Search for the cell housing the specified text and yield its [X, Y] center coordinate. 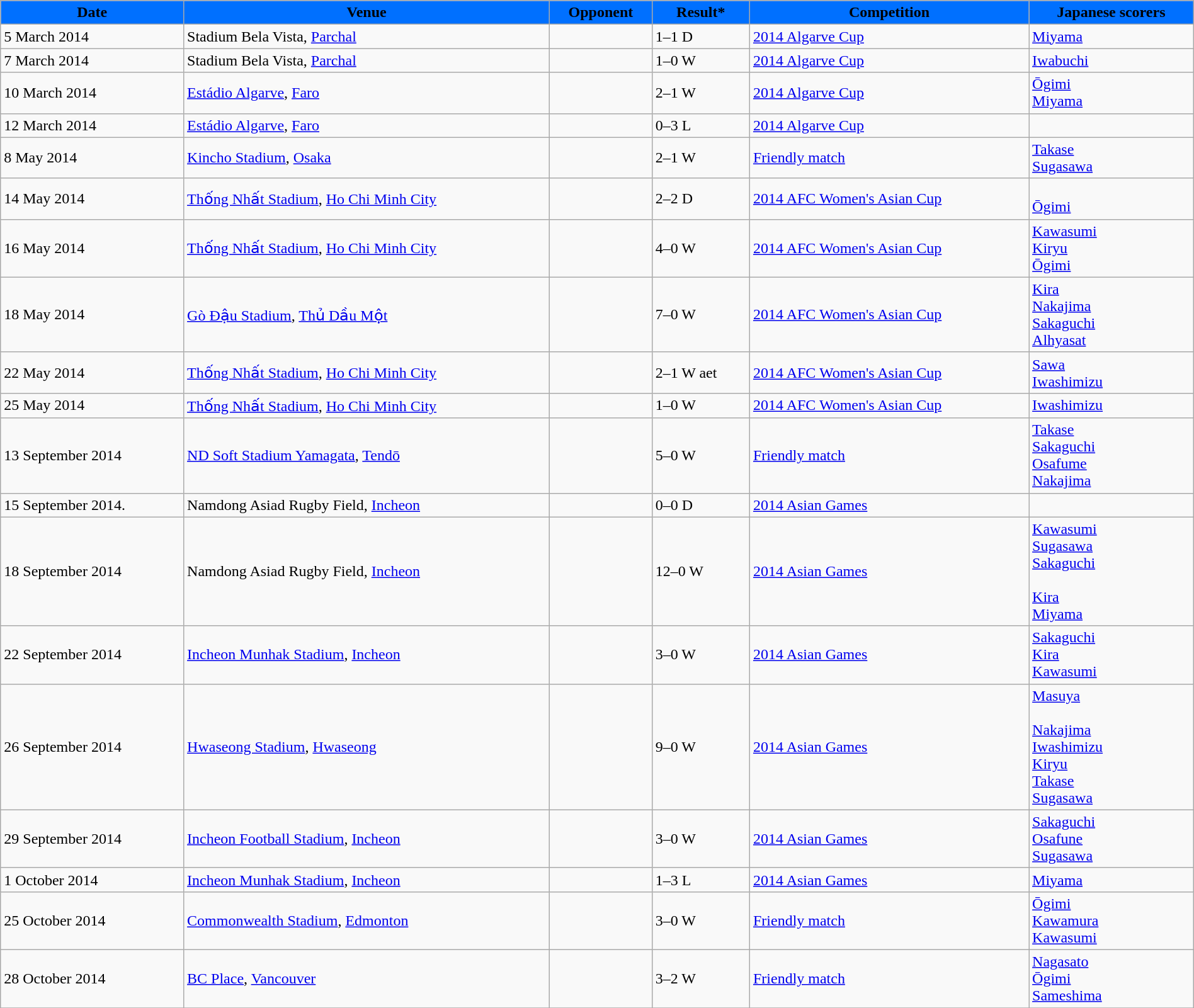
Kawasumi Sugasawa Sakaguchi Kira Miyama [1112, 572]
Takase Sugasawa [1112, 157]
3–2 W [700, 978]
Commonwealth Stadium, Edmonton [367, 920]
Date [92, 13]
Sakaguchi Osafune Sugasawa [1112, 839]
1–3 L [700, 880]
Kincho Stadium, Osaka [367, 157]
ND Soft Stadium Yamagata, Tendō [367, 456]
10 March 2014 [92, 93]
Sawa Iwashimizu [1112, 373]
25 October 2014 [92, 920]
Gò Đậu Stadium, Thủ Dầu Một [367, 315]
Ōgimi Kawamura Kawasumi [1112, 920]
0–3 L [700, 125]
13 September 2014 [92, 456]
22 May 2014 [92, 373]
1–1 D [700, 37]
4–0 W [700, 248]
1 October 2014 [92, 880]
BC Place, Vancouver [367, 978]
Hwaseong Stadium, Hwaseong [367, 747]
Japanese scorers [1112, 13]
14 May 2014 [92, 199]
5 March 2014 [92, 37]
Iwabuchi [1112, 60]
7 March 2014 [92, 60]
Competition [889, 13]
15 September 2014. [92, 505]
18 September 2014 [92, 572]
Incheon Football Stadium, Incheon [367, 839]
12–0 W [700, 572]
12 March 2014 [92, 125]
28 October 2014 [92, 978]
18 May 2014 [92, 315]
Nagasato Ōgimi Sameshima [1112, 978]
Kawasumi Kiryu Ōgimi [1112, 248]
26 September 2014 [92, 747]
Opponent [601, 13]
Ōgimi [1112, 199]
22 September 2014 [92, 655]
2–2 D [700, 199]
5–0 W [700, 456]
29 September 2014 [92, 839]
9–0 W [700, 747]
Masuya Nakajima Iwashimizu Kiryu Takase Sugasawa [1112, 747]
2–1 W aet [700, 373]
Venue [367, 13]
7–0 W [700, 315]
0–0 D [700, 505]
Sakaguchi Kira Kawasumi [1112, 655]
8 May 2014 [92, 157]
Kira Nakajima Sakaguchi Alhyasat [1112, 315]
25 May 2014 [92, 405]
Result* [700, 13]
Takase Sakaguchi Osafume Nakajima [1112, 456]
16 May 2014 [92, 248]
Ōgimi Miyama [1112, 93]
Iwashimizu [1112, 405]
